Find where the given text appears and provide that cell's center as (x, y) coordinate. 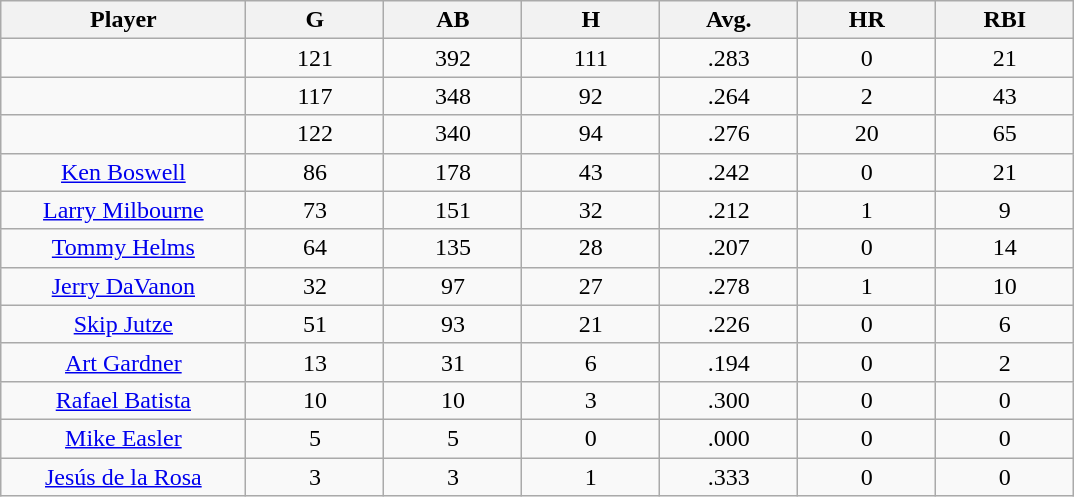
13 (315, 362)
64 (315, 248)
178 (453, 172)
.194 (729, 362)
Mike Easler (124, 438)
.300 (729, 400)
Player (124, 20)
28 (591, 248)
.333 (729, 477)
.278 (729, 286)
Jesús de la Rosa (124, 477)
92 (591, 96)
Tommy Helms (124, 248)
Avg. (729, 20)
348 (453, 96)
Rafael Batista (124, 400)
Jerry DaVanon (124, 286)
20 (867, 134)
73 (315, 210)
340 (453, 134)
31 (453, 362)
135 (453, 248)
HR (867, 20)
117 (315, 96)
86 (315, 172)
.226 (729, 324)
14 (1005, 248)
93 (453, 324)
27 (591, 286)
9 (1005, 210)
392 (453, 58)
RBI (1005, 20)
122 (315, 134)
Skip Jutze (124, 324)
121 (315, 58)
.276 (729, 134)
51 (315, 324)
97 (453, 286)
Ken Boswell (124, 172)
H (591, 20)
.000 (729, 438)
.242 (729, 172)
G (315, 20)
Larry Milbourne (124, 210)
151 (453, 210)
111 (591, 58)
.283 (729, 58)
94 (591, 134)
AB (453, 20)
65 (1005, 134)
.264 (729, 96)
.212 (729, 210)
.207 (729, 248)
Art Gardner (124, 362)
